Pinpoint the cell where the given text exists, returning its [X, Y] midpoint coordinate. 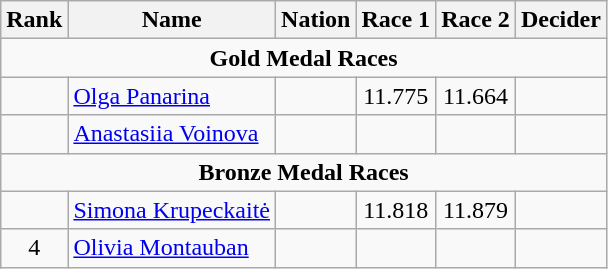
Race 1 [396, 20]
Decider [560, 20]
11.775 [396, 96]
11.664 [476, 96]
Bronze Medal Races [304, 172]
Olga Panarina [172, 96]
Anastasiia Voinova [172, 134]
Simona Krupeckaitė [172, 210]
Name [172, 20]
Gold Medal Races [304, 58]
11.879 [476, 210]
11.818 [396, 210]
Rank [34, 20]
Olivia Montauban [172, 248]
Nation [316, 20]
4 [34, 248]
Race 2 [476, 20]
